Scan for the cell matching the given text and deliver its [X, Y] coordinate at center. 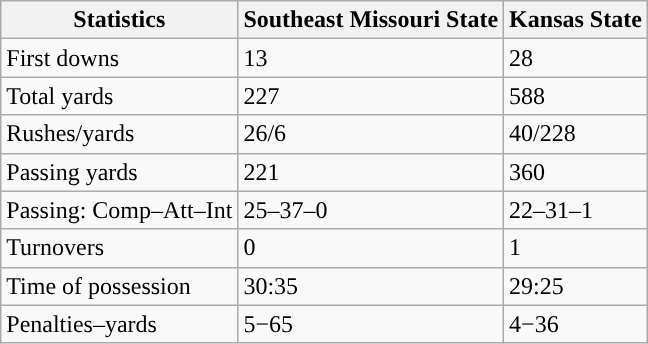
Rushes/yards [120, 134]
227 [371, 96]
Total yards [120, 96]
First downs [120, 58]
Time of possession [120, 286]
28 [576, 58]
22–31–1 [576, 210]
Penalties–yards [120, 324]
221 [371, 172]
40/228 [576, 134]
0 [371, 248]
25–37–0 [371, 210]
Turnovers [120, 248]
Kansas State [576, 20]
4−36 [576, 324]
26/6 [371, 134]
29:25 [576, 286]
588 [576, 96]
Southeast Missouri State [371, 20]
30:35 [371, 286]
1 [576, 248]
5−65 [371, 324]
360 [576, 172]
Statistics [120, 20]
13 [371, 58]
Passing yards [120, 172]
Passing: Comp–Att–Int [120, 210]
